Find where the given text appears and provide that cell's center as [x, y] coordinate. 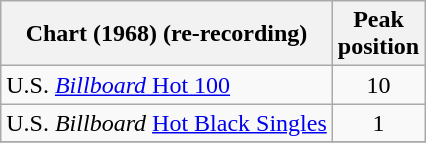
U.S. Billboard Hot Black Singles [167, 123]
10 [378, 85]
U.S. Billboard Hot 100 [167, 85]
Chart (1968) (re-recording) [167, 34]
1 [378, 123]
Peakposition [378, 34]
